Capture the cell that displays the provided text and extract its [X, Y] central coordinate. 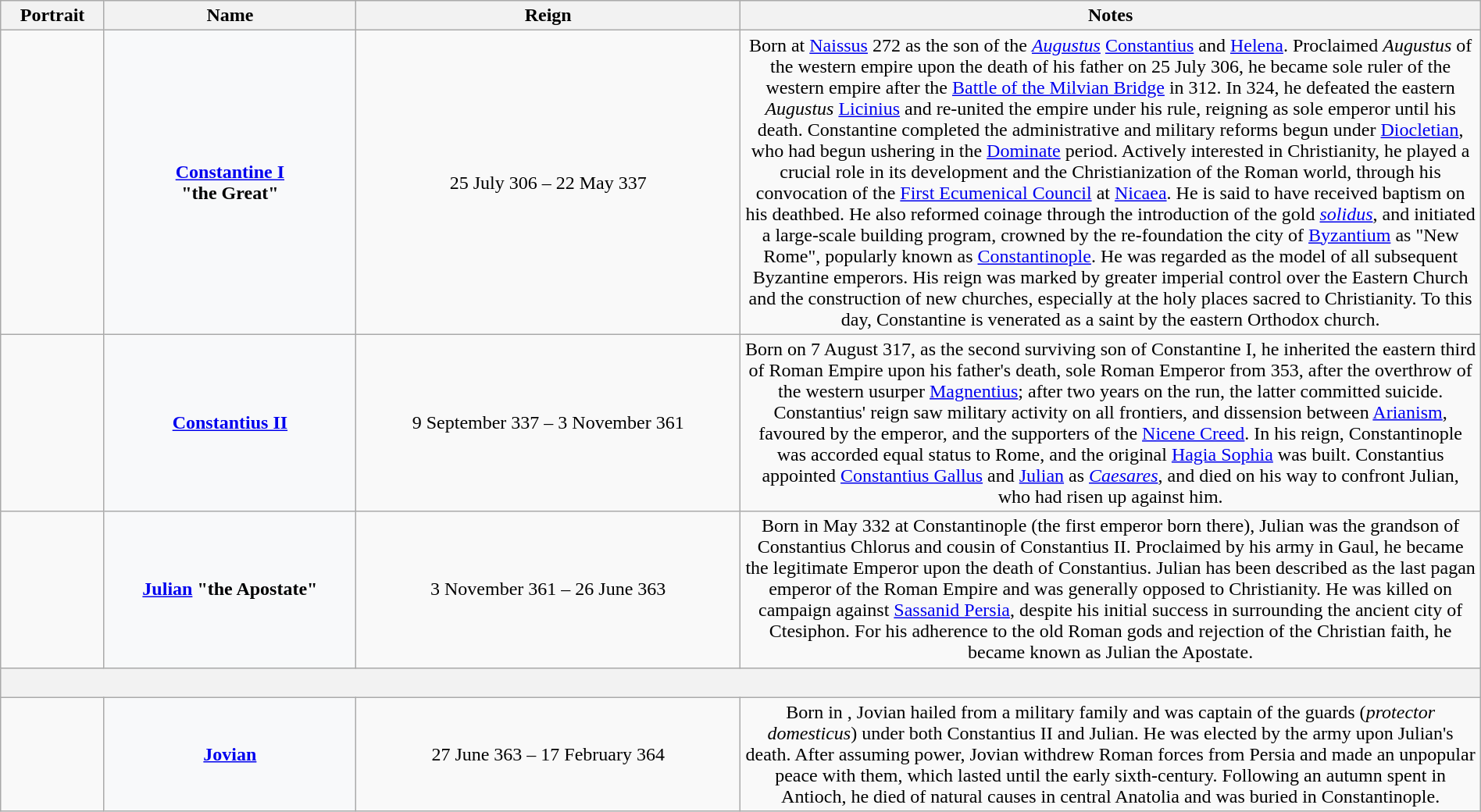
25 July 306 – 22 May 337 [548, 183]
Portrait [53, 16]
Notes [1111, 16]
Julian "the Apostate" [230, 589]
9 September 337 – 3 November 361 [548, 423]
3 November 361 – 26 June 363 [548, 589]
Reign [548, 16]
Name [230, 16]
Constantine I"the Great" [230, 183]
Constantius II [230, 423]
Jovian [230, 754]
27 June 363 – 17 February 364 [548, 754]
